Determine the [X, Y] coordinate at the center of the cell enclosing the given text.  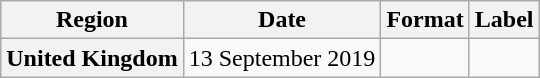
Date [282, 20]
United Kingdom [92, 58]
Region [92, 20]
13 September 2019 [282, 58]
Format [425, 20]
Label [504, 20]
